Pinpoint the cell where the given text exists, returning its (X, Y) midpoint coordinate. 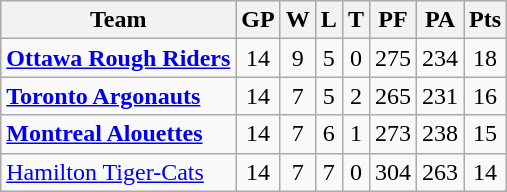
Toronto Argonauts (118, 96)
16 (486, 96)
2 (356, 96)
18 (486, 58)
275 (392, 58)
265 (392, 96)
231 (440, 96)
6 (328, 134)
T (356, 20)
Hamilton Tiger-Cats (118, 172)
Ottawa Rough Riders (118, 58)
9 (298, 58)
Montreal Alouettes (118, 134)
234 (440, 58)
W (298, 20)
GP (258, 20)
L (328, 20)
Pts (486, 20)
15 (486, 134)
1 (356, 134)
Team (118, 20)
263 (440, 172)
238 (440, 134)
PA (440, 20)
273 (392, 134)
PF (392, 20)
304 (392, 172)
